Output the (X, Y) coordinate of the center of the cell containing the given text.  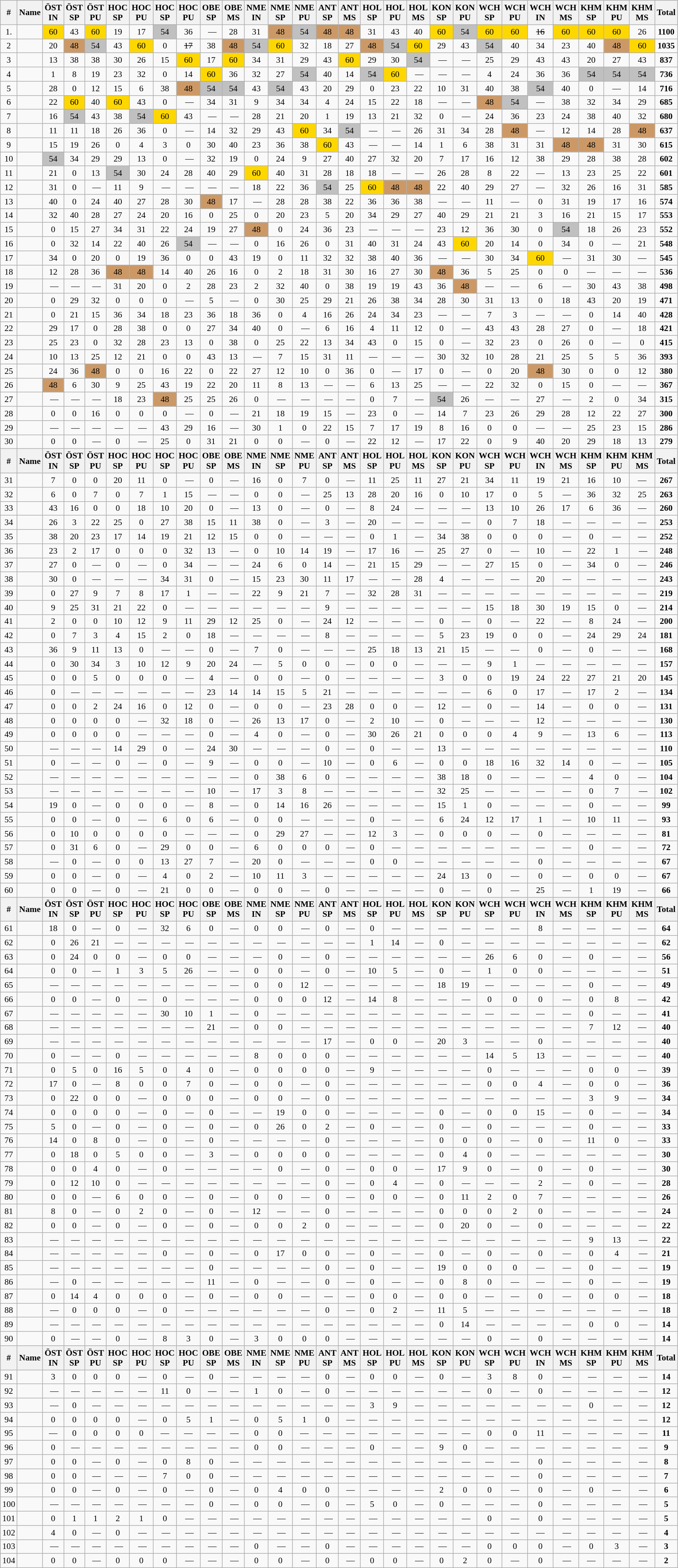
498 (666, 287)
134 (666, 693)
637 (666, 131)
55 (9, 820)
96 (9, 1448)
200 (666, 621)
82 (9, 1226)
680 (666, 117)
367 (666, 385)
77 (9, 1155)
315 (666, 400)
1035 (666, 46)
75 (9, 1127)
252 (666, 537)
471 (666, 300)
52 (9, 777)
585 (666, 187)
421 (666, 329)
83 (9, 1240)
87 (9, 1296)
59 (9, 876)
94 (9, 1420)
92 (9, 1391)
130 (666, 721)
71 (9, 1070)
279 (666, 442)
168 (666, 650)
76 (9, 1141)
50 (9, 749)
91 (9, 1377)
80 (9, 1197)
53 (9, 791)
837 (666, 60)
246 (666, 565)
84 (9, 1254)
65 (9, 985)
552 (666, 230)
243 (666, 579)
70 (9, 1056)
428 (666, 315)
1100 (666, 32)
536 (666, 272)
58 (9, 862)
393 (666, 357)
260 (666, 508)
97 (9, 1462)
131 (666, 706)
57 (9, 848)
415 (666, 343)
181 (666, 636)
101 (9, 1518)
545 (666, 258)
73 (9, 1099)
95 (9, 1433)
380 (666, 371)
63 (9, 957)
79 (9, 1183)
98 (9, 1476)
736 (666, 74)
253 (666, 523)
45 (9, 678)
1. (9, 32)
553 (666, 215)
248 (666, 551)
685 (666, 102)
74 (9, 1112)
548 (666, 244)
214 (666, 608)
61 (9, 929)
85 (9, 1268)
110 (666, 749)
69 (9, 1042)
716 (666, 89)
300 (666, 414)
37 (9, 565)
103 (9, 1547)
113 (666, 735)
267 (666, 480)
263 (666, 494)
68 (9, 1027)
100 (9, 1505)
105 (666, 763)
78 (9, 1169)
46 (9, 693)
286 (666, 428)
44 (9, 664)
90 (9, 1339)
574 (666, 202)
88 (9, 1310)
219 (666, 593)
601 (666, 173)
602 (666, 159)
47 (9, 706)
89 (9, 1325)
145 (666, 678)
86 (9, 1282)
35 (9, 537)
157 (666, 664)
615 (666, 145)
